Provide the (x, y) coordinate of the cell's center where the given text is located.  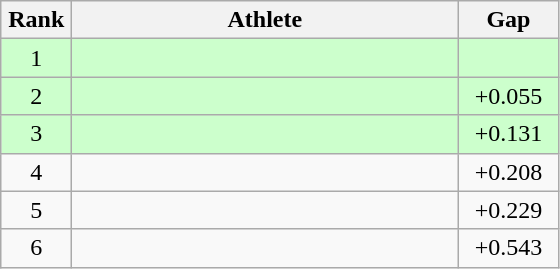
+0.131 (508, 134)
Rank (36, 20)
+0.055 (508, 96)
Athlete (265, 20)
+0.229 (508, 210)
6 (36, 248)
Gap (508, 20)
2 (36, 96)
+0.543 (508, 248)
+0.208 (508, 172)
5 (36, 210)
3 (36, 134)
4 (36, 172)
1 (36, 58)
